Identify which cell holds the provided text, then report its [x, y] central coordinate. 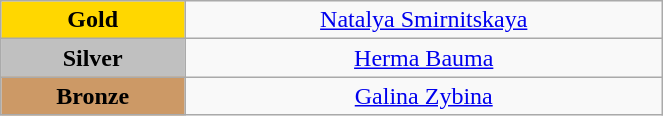
Herma Bauma [424, 58]
Bronze [93, 96]
Galina Zybina [424, 96]
Gold [93, 20]
Natalya Smirnitskaya [424, 20]
Silver [93, 58]
